Capture the cell that displays the provided text and extract its (x, y) central coordinate. 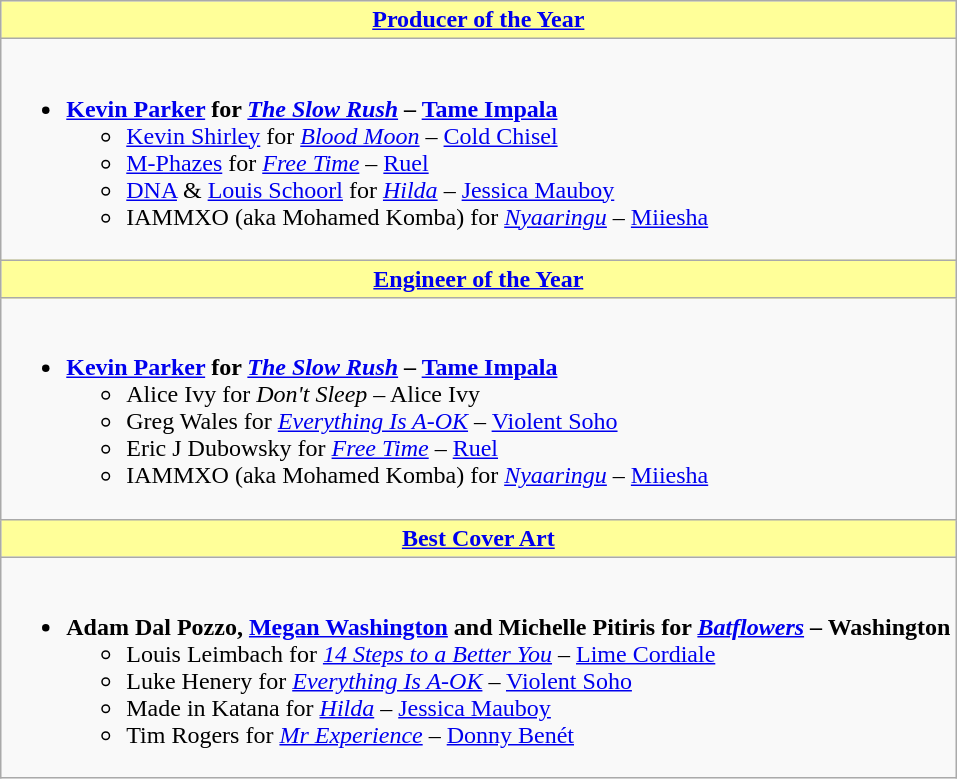
Best Cover Art (478, 538)
Engineer of the Year (478, 279)
Producer of the Year (478, 20)
